For the text-containing cell, return its midpoint in [x, y] coordinate format. 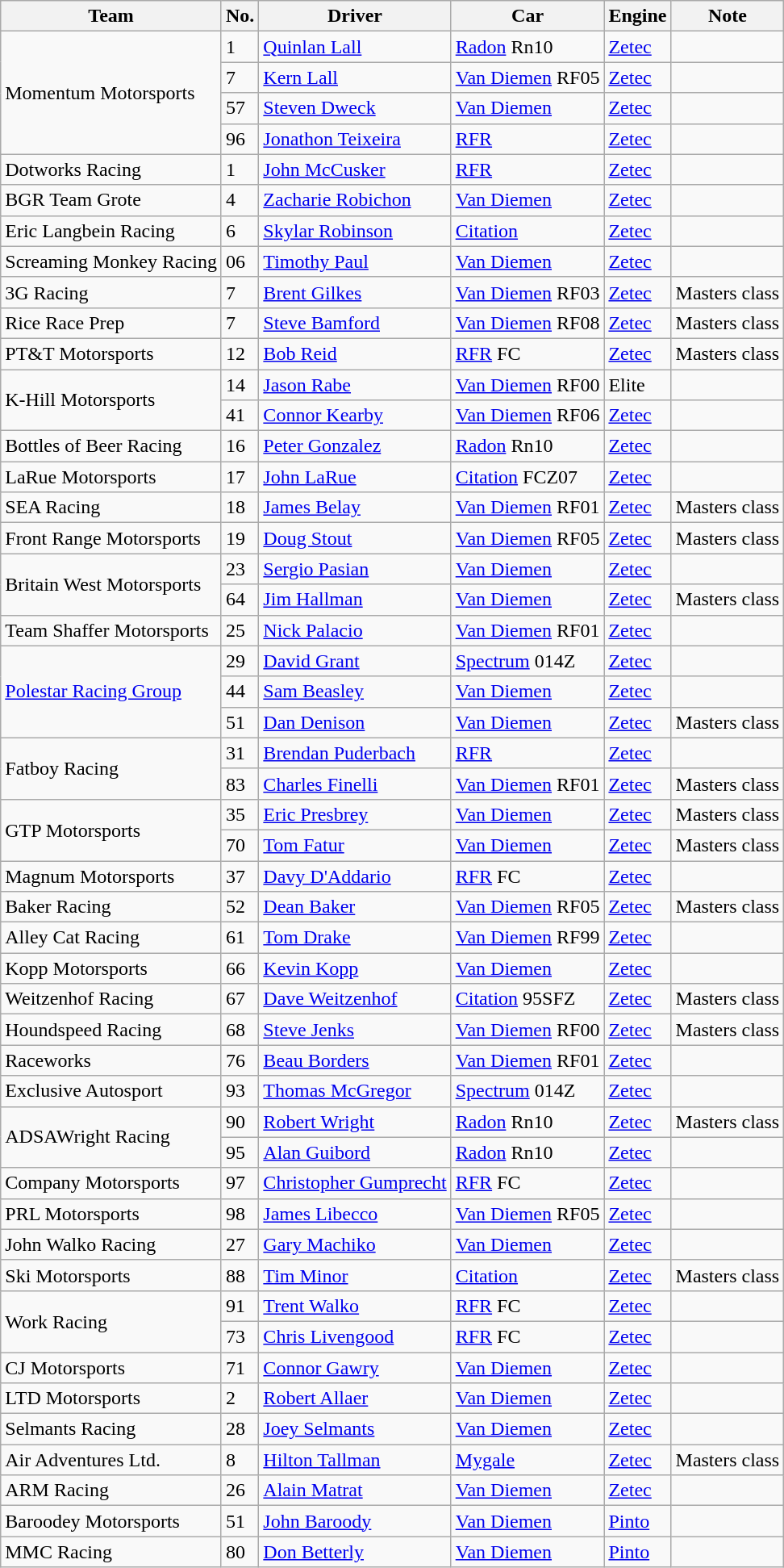
Tom Fatur [355, 845]
Skylar Robinson [355, 231]
Ski Motorsports [111, 1275]
Connor Gawry [355, 1368]
Dave Weitzenhof [355, 999]
Tim Minor [355, 1275]
66 [240, 968]
No. [240, 16]
27 [240, 1244]
Quinlan Lall [355, 47]
PT&T Motorsports [111, 353]
Gary Machiko [355, 1244]
88 [240, 1275]
Alley Cat Racing [111, 938]
96 [240, 139]
Van Diemen RF06 [528, 416]
Baroodey Motorsports [111, 1521]
16 [240, 446]
64 [240, 600]
Baker Racing [111, 907]
Magnum Motorsports [111, 876]
Connor Kearby [355, 416]
John Baroody [355, 1521]
Kevin Kopp [355, 968]
8 [240, 1460]
Kern Lall [355, 77]
06 [240, 261]
37 [240, 876]
Robert Wright [355, 1122]
Polestar Racing Group [111, 692]
97 [240, 1183]
James Belay [355, 508]
Steve Bamford [355, 323]
28 [240, 1429]
Van Diemen RF08 [528, 323]
14 [240, 385]
25 [240, 630]
Eric Presbrey [355, 814]
Van Diemen RF99 [528, 938]
95 [240, 1152]
Driver [355, 16]
Citation FCZ07 [528, 477]
57 [240, 108]
3G Racing [111, 292]
52 [240, 907]
Trent Walko [355, 1306]
ARM Racing [111, 1491]
71 [240, 1368]
GTP Motorsports [111, 830]
Eric Langbein Racing [111, 231]
Christopher Gumprecht [355, 1183]
Nick Palacio [355, 630]
70 [240, 845]
4 [240, 200]
Screaming Monkey Racing [111, 261]
Peter Gonzalez [355, 446]
Steven Dweck [355, 108]
Dan Denison [355, 722]
Davy D'Addario [355, 876]
John LaRue [355, 477]
83 [240, 784]
73 [240, 1336]
Brent Gilkes [355, 292]
35 [240, 814]
17 [240, 477]
90 [240, 1122]
Dotworks Racing [111, 169]
Elite [637, 385]
Fatboy Racing [111, 768]
Exclusive Autosport [111, 1091]
76 [240, 1060]
6 [240, 231]
Don Betterly [355, 1552]
Raceworks [111, 1060]
67 [240, 999]
Van Diemen RF03 [528, 292]
Note [728, 16]
Zacharie Robichon [355, 200]
Sergio Pasian [355, 569]
Alain Matrat [355, 1491]
Momentum Motorsports [111, 93]
James Libecco [355, 1214]
29 [240, 661]
John Walko Racing [111, 1244]
Brendan Puderbach [355, 753]
Team [111, 16]
Jason Rabe [355, 385]
LTD Motorsports [111, 1399]
91 [240, 1306]
Work Racing [111, 1321]
Robert Allaer [355, 1399]
Car [528, 16]
44 [240, 692]
Steve Jenks [355, 1030]
Hilton Tallman [355, 1460]
Air Adventures Ltd. [111, 1460]
Beau Borders [355, 1060]
CJ Motorsports [111, 1368]
Sam Beasley [355, 692]
Front Range Motorsports [111, 538]
Thomas McGregor [355, 1091]
31 [240, 753]
John McCusker [355, 169]
Houndspeed Racing [111, 1030]
Kopp Motorsports [111, 968]
SEA Racing [111, 508]
98 [240, 1214]
41 [240, 416]
Rice Race Prep [111, 323]
Mygale [528, 1460]
93 [240, 1091]
Dean Baker [355, 907]
Timothy Paul [355, 261]
PRL Motorsports [111, 1214]
ADSAWright Racing [111, 1137]
Weitzenhof Racing [111, 999]
LaRue Motorsports [111, 477]
Team Shaffer Motorsports [111, 630]
80 [240, 1552]
19 [240, 538]
David Grant [355, 661]
Doug Stout [355, 538]
Britain West Motorsports [111, 584]
BGR Team Grote [111, 200]
Alan Guibord [355, 1152]
Bob Reid [355, 353]
23 [240, 569]
12 [240, 353]
Chris Livengood [355, 1336]
18 [240, 508]
Company Motorsports [111, 1183]
Citation 95SFZ [528, 999]
Tom Drake [355, 938]
K-Hill Motorsports [111, 400]
2 [240, 1399]
MMC Racing [111, 1552]
Bottles of Beer Racing [111, 446]
68 [240, 1030]
Jim Hallman [355, 600]
Charles Finelli [355, 784]
Jonathon Teixeira [355, 139]
Engine [637, 16]
Joey Selmants [355, 1429]
26 [240, 1491]
61 [240, 938]
Selmants Racing [111, 1429]
